From the cell containing the given text, extract its center point as (x, y) coordinate. 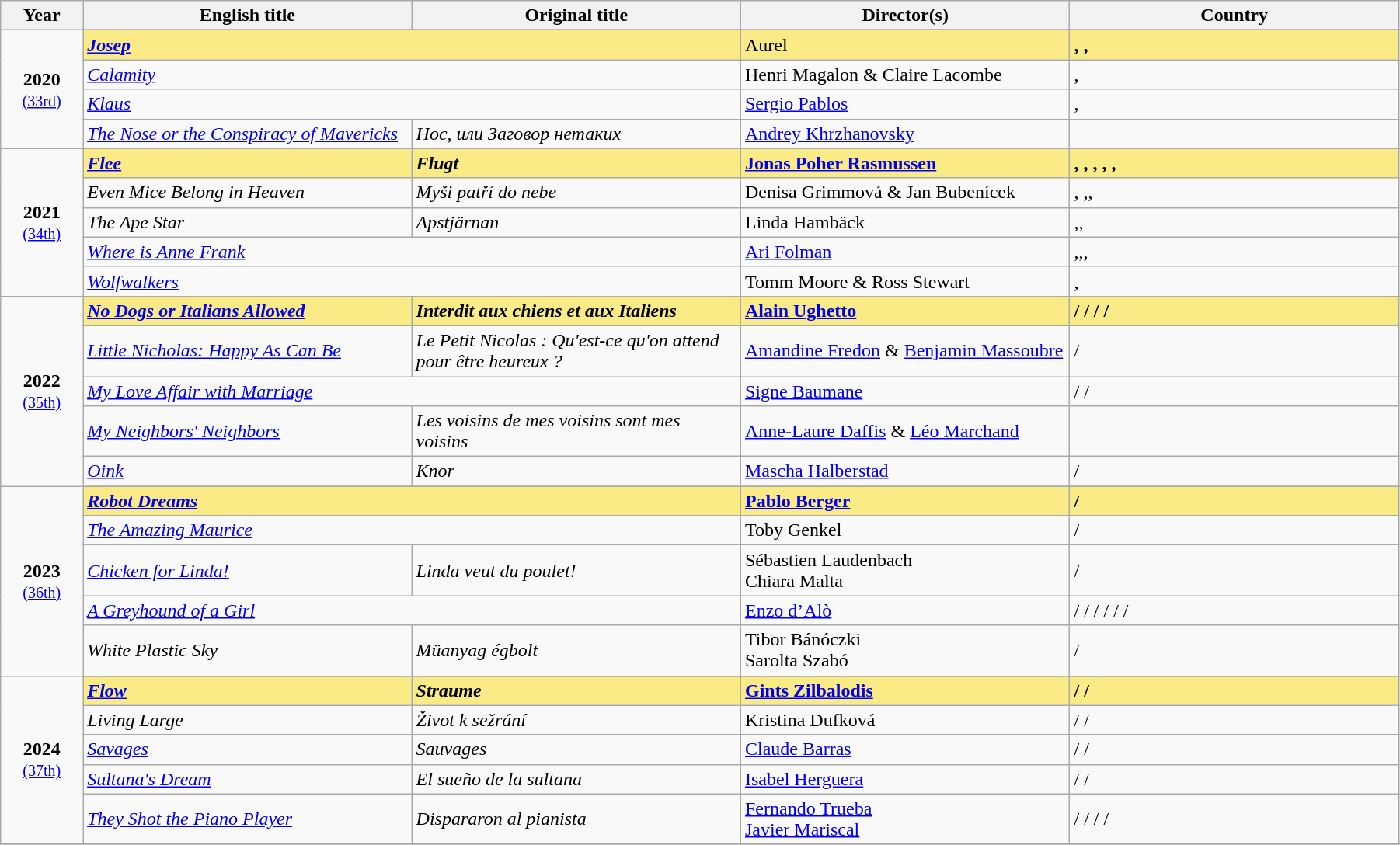
Pablo Berger (904, 501)
Tomm Moore & Ross Stewart (904, 281)
Straume (576, 690)
Josep (412, 45)
Oink (247, 471)
The Amazing Maurice (412, 530)
Signe Baumane (904, 391)
Sultana's Dream (247, 779)
Le Petit Nicolas : Qu'est-ce qu'on attend pour être heureux ? (576, 351)
Život k sežrání (576, 720)
Kristina Dufková (904, 720)
Interdit aux chiens et aux Italiens (576, 311)
White Plastic Sky (247, 651)
The Ape Star (247, 222)
Wolfwalkers (412, 281)
,, (1235, 222)
Original title (576, 16)
Anne-Laure Daffis & Léo Marchand (904, 432)
, ,, (1235, 193)
, , (1235, 45)
Year (42, 16)
English title (247, 16)
Apstjärnan (576, 222)
A Greyhound of a Girl (412, 610)
Robot Dreams (412, 501)
Country (1235, 16)
Isabel Herguera (904, 779)
Ari Folman (904, 252)
Les voisins de mes voisins sont mes voisins (576, 432)
Claude Barras (904, 749)
Flow (247, 690)
Knor (576, 471)
Linda Hambäck (904, 222)
Sergio Pablos (904, 104)
2021(34th) (42, 222)
No Dogs or Italians Allowed (247, 311)
Living Large (247, 720)
Klaus (412, 104)
Jonas Poher Rasmussen (904, 163)
El sueño de la sultana (576, 779)
Savages (247, 749)
Amandine Fredon & Benjamin Massoubre (904, 351)
Alain Ughetto (904, 311)
2022(35th) (42, 391)
Andrey Khrzhanovsky (904, 134)
2024(37th) (42, 760)
Sauvages (576, 749)
Mascha Halberstad (904, 471)
Even Mice Belong in Heaven (247, 193)
Gints Zilbalodis (904, 690)
Henri Magalon & Claire Lacombe (904, 75)
Flee (247, 163)
Нос, или Заговор нетаких (576, 134)
Where is Anne Frank (412, 252)
They Shot the Piano Player (247, 819)
Little Nicholas: Happy As Can Be (247, 351)
My Neighbors' Neighbors (247, 432)
Myši patří do nebe (576, 193)
Calamity (412, 75)
My Love Affair with Marriage (412, 391)
Sébastien LaudenbachChiara Malta (904, 570)
Tibor BánóczkiSarolta Szabó (904, 651)
Fernando TruebaJavier Mariscal (904, 819)
Toby Genkel (904, 530)
2020(33rd) (42, 89)
,,, (1235, 252)
Aurel (904, 45)
The Nose or the Conspiracy of Mavericks (247, 134)
Flugt (576, 163)
Denisa Grimmová & Jan Bubenícek (904, 193)
Director(s) (904, 16)
Müanyag égbolt (576, 651)
Enzo d’Alò (904, 610)
, , , , , (1235, 163)
2023(36th) (42, 581)
Linda veut du poulet! (576, 570)
/ / / / / / (1235, 610)
Chicken for Linda! (247, 570)
Dispararon al pianista (576, 819)
